Determine the [x, y] coordinate at the center of the cell enclosing the given text.  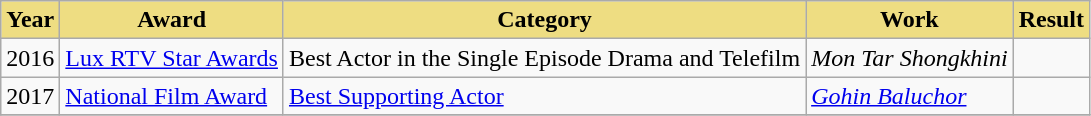
2016 [30, 58]
2017 [30, 96]
National Film Award [172, 96]
Year [30, 20]
Gohin Baluchor [910, 96]
Work [910, 20]
Award [172, 20]
Result [1051, 20]
Best Supporting Actor [544, 96]
Category [544, 20]
Mon Tar Shongkhini [910, 58]
Best Actor in the Single Episode Drama and Telefilm [544, 58]
Lux RTV Star Awards [172, 58]
